From the cell containing the given text, extract its center point as [X, Y] coordinate. 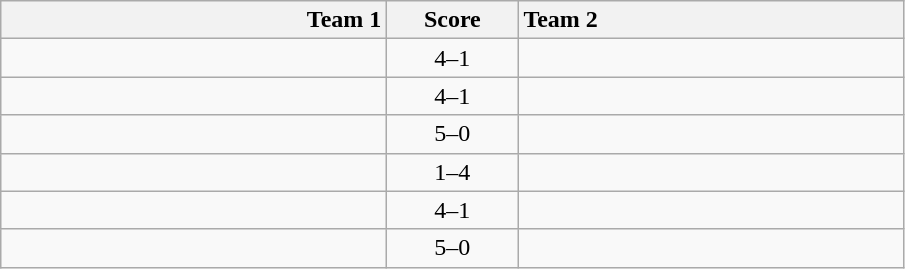
Team 1 [194, 20]
Team 2 [711, 20]
Score [452, 20]
1–4 [452, 172]
